From the cell containing the given text, extract its center point as [x, y] coordinate. 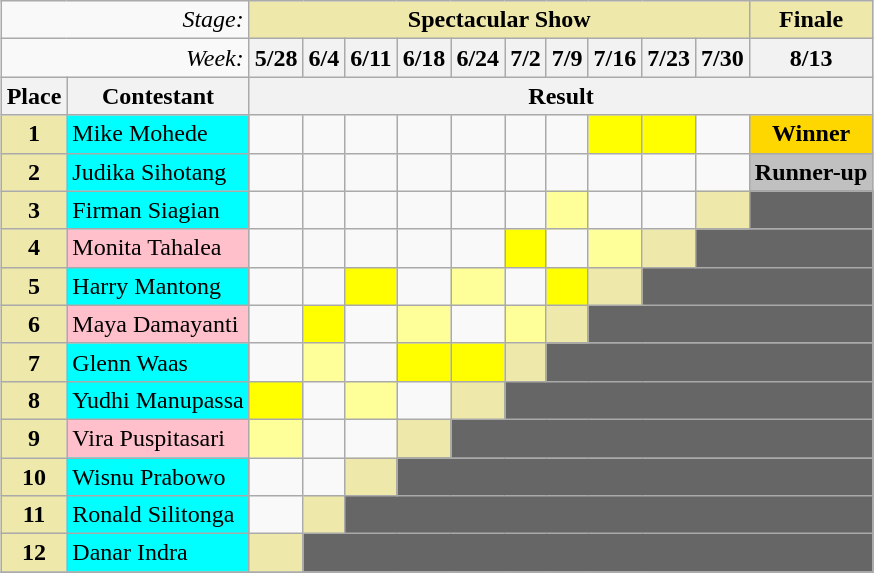
Wisnu Prabowo [158, 477]
Monita Tahalea [158, 248]
2 [34, 172]
Harry Mantong [158, 286]
9 [34, 438]
Place [34, 96]
5/28 [276, 58]
8/13 [811, 58]
Glenn Waas [158, 362]
Result [561, 96]
Danar Indra [158, 553]
6/4 [324, 58]
6/18 [424, 58]
6/24 [478, 58]
Yudhi Manupassa [158, 400]
7/23 [669, 58]
4 [34, 248]
Winner [811, 134]
6/11 [371, 58]
5 [34, 286]
1 [34, 134]
11 [34, 515]
Firman Siagian [158, 210]
Stage: [125, 20]
7/2 [526, 58]
Finale [811, 20]
Spectacular Show [499, 20]
Vira Puspitasari [158, 438]
Judika Sihotang [158, 172]
Week: [125, 58]
Ronald Silitonga [158, 515]
10 [34, 477]
3 [34, 210]
7/9 [567, 58]
7/16 [615, 58]
7/30 [723, 58]
Mike Mohede [158, 134]
Runner-up [811, 172]
Contestant [158, 96]
12 [34, 553]
7 [34, 362]
6 [34, 324]
8 [34, 400]
Maya Damayanti [158, 324]
